Output the (x, y) coordinate of the center of the cell containing the given text.  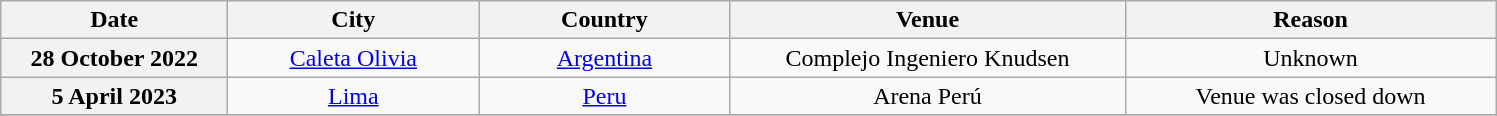
Venue was closed down (1310, 96)
Venue (928, 20)
City (354, 20)
Date (114, 20)
28 October 2022 (114, 58)
Complejo Ingeniero Knudsen (928, 58)
Unknown (1310, 58)
Arena Perú (928, 96)
5 April 2023 (114, 96)
Argentina (604, 58)
Lima (354, 96)
Caleta Olivia (354, 58)
Reason (1310, 20)
Peru (604, 96)
Country (604, 20)
